Locate the cell with the specified text and output its [X, Y] center coordinate. 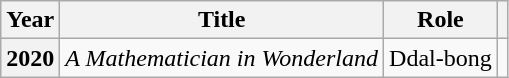
Year [30, 20]
2020 [30, 58]
Role [441, 20]
Ddal-bong [441, 58]
A Mathematician in Wonderland [222, 58]
Title [222, 20]
